Identify which cell holds the provided text, then report its (X, Y) central coordinate. 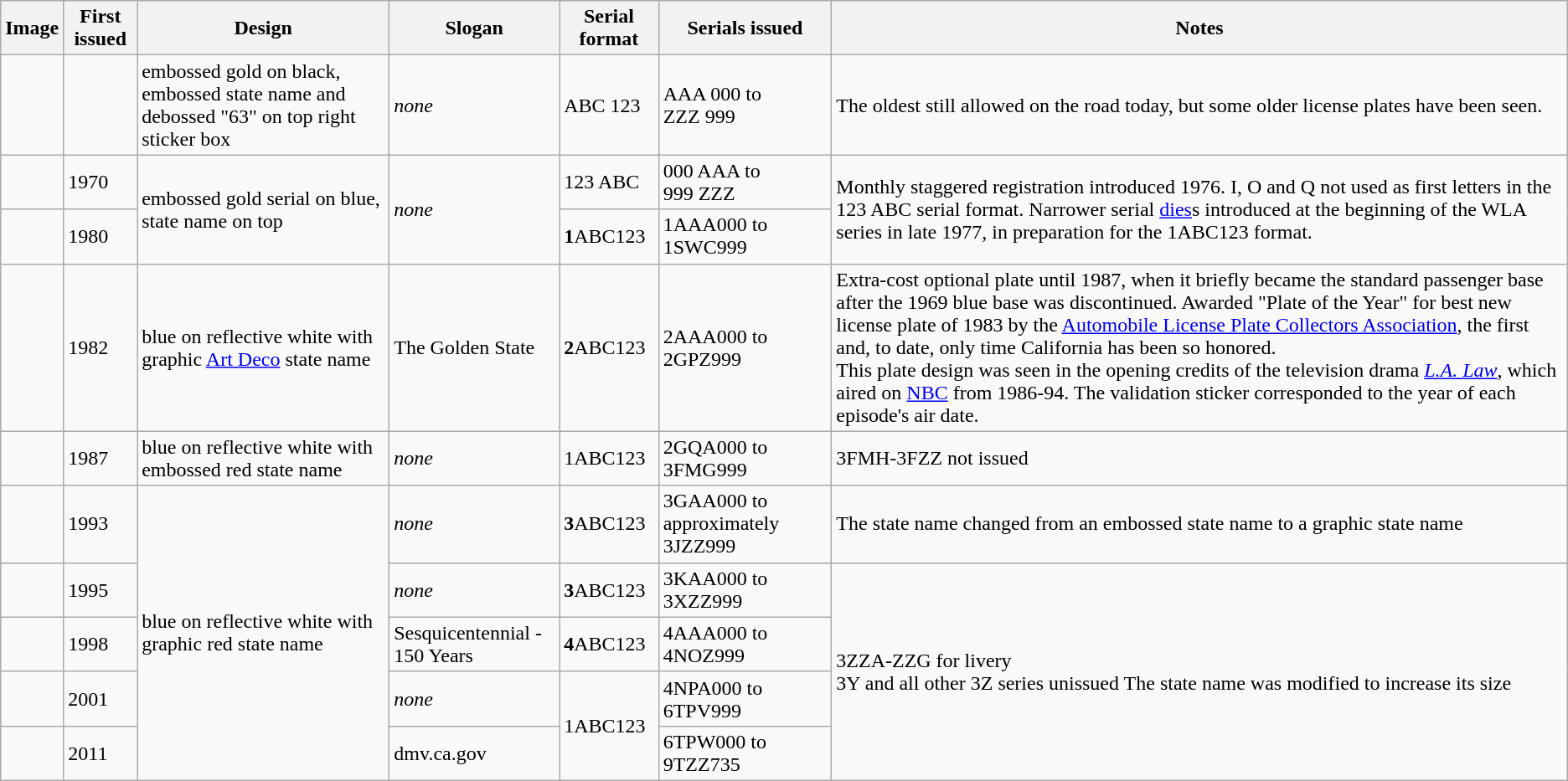
1993 (101, 524)
AAA 000 to ZZZ 999 (745, 105)
1995 (101, 589)
2001 (101, 698)
First issued (101, 28)
2011 (101, 753)
1998 (101, 645)
Serials issued (745, 28)
The Golden State (474, 347)
1980 (101, 236)
2AAA000 to 2GPZ999 (745, 347)
1970 (101, 182)
3KAA000 to 3XZZ999 (745, 589)
Notes (1199, 28)
1987 (101, 459)
000 AAA to 999 ZZZ (745, 182)
Design (263, 28)
blue on reflective white with embossed red state name (263, 459)
blue on reflective white with graphic Art Deco state name (263, 347)
Image (32, 28)
2GQA000 to 3FMG999 (745, 459)
embossed gold on black, embossed state name and debossed "63" on top right sticker box (263, 105)
3GAA000 to approximately 3JZZ999 (745, 524)
dmv.ca.gov (474, 753)
3FMH-3FZZ not issued (1199, 459)
blue on reflective white with graphic red state name (263, 633)
1982 (101, 347)
embossed gold serial on blue, state name on top (263, 209)
4ABC123 (609, 645)
ABC 123 (609, 105)
Serial format (609, 28)
The state name changed from an embossed state name to a graphic state name (1199, 524)
4NPA000 to 6TPV999 (745, 698)
2ABC123 (609, 347)
4AAA000 to 4NOZ999 (745, 645)
1AAA000 to 1SWC999 (745, 236)
6TPW000 to 9TZZ735 (745, 753)
The oldest still allowed on the road today, but some older license plates have been seen. (1199, 105)
3ZZA-ZZG for livery3Y and all other 3Z series unissued The state name was modified to increase its size (1199, 671)
Sesquicentennial - 150 Years (474, 645)
Slogan (474, 28)
123 ABC (609, 182)
